Pinpoint the cell where the given text exists, returning its [X, Y] midpoint coordinate. 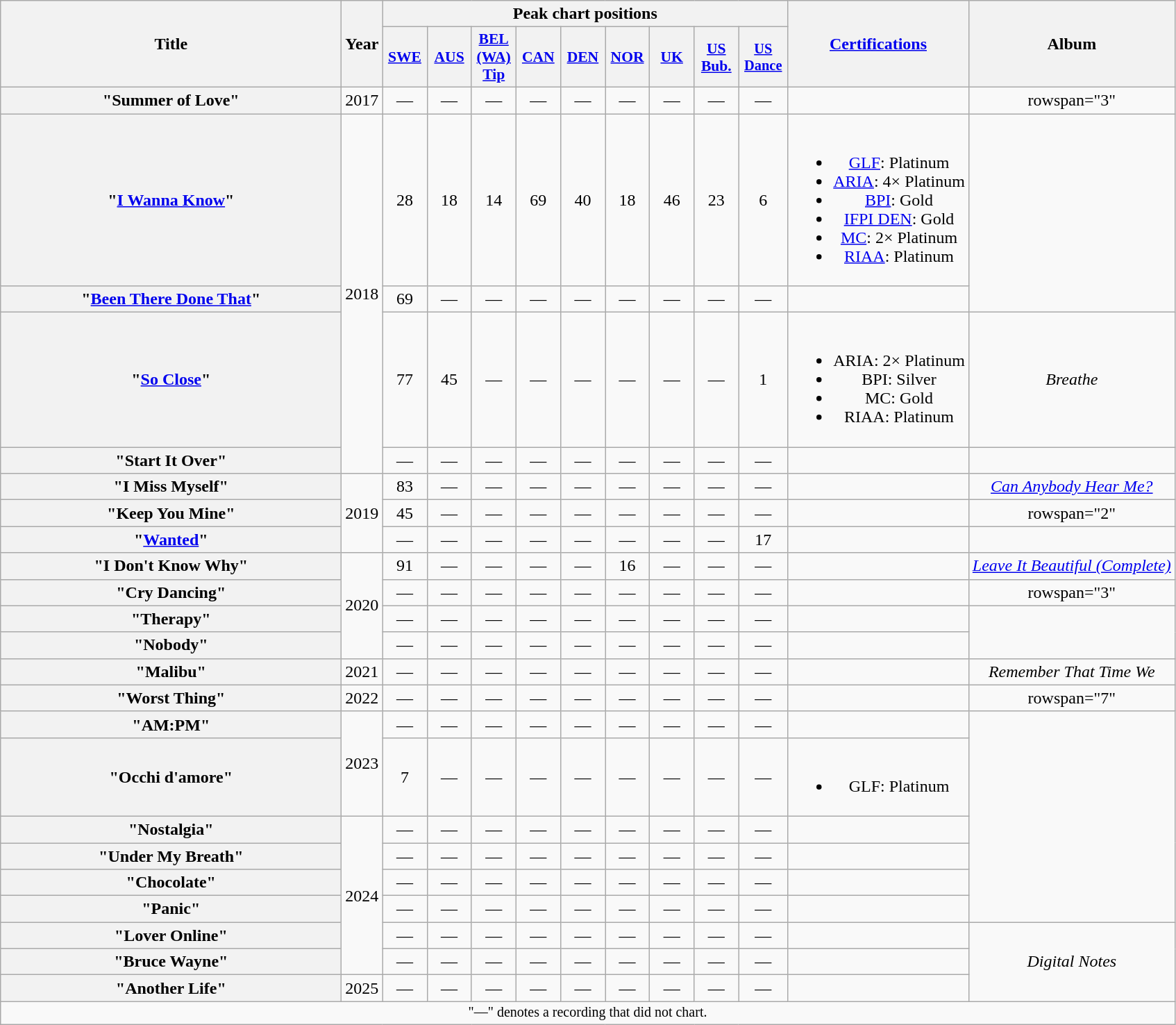
2024 [362, 895]
40 [582, 200]
"Therapy" [171, 619]
"I Miss Myself" [171, 487]
"Worst Thing" [171, 698]
SWE [405, 57]
"Wanted" [171, 540]
"Start It Over" [171, 460]
"Cry Dancing" [171, 592]
"Lover Online" [171, 935]
"Been There Done That" [171, 299]
Breathe [1072, 380]
2019 [362, 513]
2018 [362, 294]
Digital Notes [1072, 962]
2021 [362, 672]
"Panic" [171, 909]
91 [405, 566]
"Under My Breath" [171, 856]
Title [171, 44]
16 [628, 566]
Album [1072, 44]
CAN [538, 57]
"—" denotes a recording that did not chart. [588, 1012]
2020 [362, 606]
"Bruce Wayne" [171, 962]
"I Don't Know Why" [171, 566]
BEL(WA)Tip [494, 57]
NOR [628, 57]
Remember That Time We [1072, 672]
46 [672, 200]
7 [405, 776]
2023 [362, 764]
Year [362, 44]
rowspan="7" [1072, 698]
"Chocolate" [171, 883]
UK [672, 57]
"Occhi d'amore" [171, 776]
17 [764, 540]
US Dance [764, 57]
"Malibu" [171, 672]
2017 [362, 100]
"Another Life" [171, 988]
Certifications [879, 44]
"So Close" [171, 380]
"AM:PM" [171, 724]
"Nostalgia" [171, 829]
6 [764, 200]
ARIA: 2× PlatinumBPI: SilverMC: GoldRIAA: Platinum [879, 380]
2022 [362, 698]
Leave It Beautiful (Complete) [1072, 566]
AUS [449, 57]
"Summer of Love" [171, 100]
GLF: PlatinumARIA: 4× PlatinumBPI: GoldIFPI DEN: GoldMC: 2× PlatinumRIAA: Platinum [879, 200]
USBub. [716, 57]
28 [405, 200]
77 [405, 380]
23 [716, 200]
Can Anybody Hear Me? [1072, 487]
14 [494, 200]
2025 [362, 988]
Peak chart positions [585, 14]
"I Wanna Know" [171, 200]
DEN [582, 57]
"Keep You Mine" [171, 513]
rowspan="2" [1072, 513]
1 [764, 380]
GLF: Platinum [879, 776]
"Nobody" [171, 645]
83 [405, 487]
